Search for the cell housing the specified text and yield its [x, y] center coordinate. 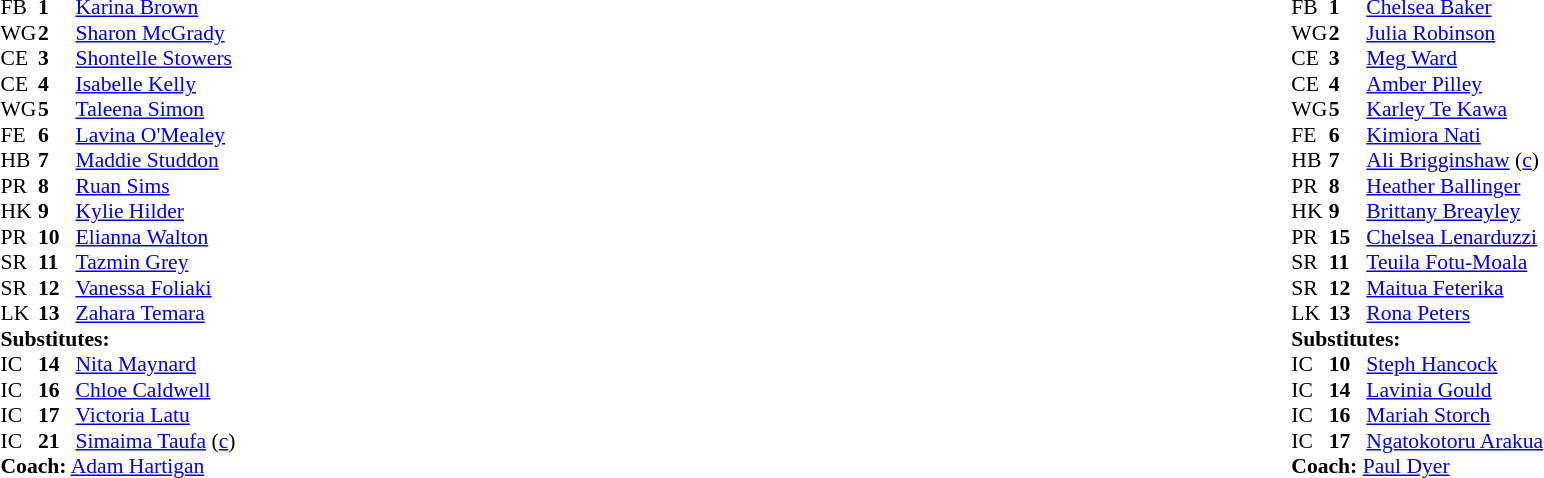
Heather Ballinger [1454, 186]
Lavina O'Mealey [156, 135]
Simaima Taufa (c) [156, 441]
Shontelle Stowers [156, 59]
Meg Ward [1454, 59]
Isabelle Kelly [156, 84]
Taleena Simon [156, 109]
Ali Brigginshaw (c) [1454, 161]
Elianna Walton [156, 237]
Steph Hancock [1454, 365]
Mariah Storch [1454, 415]
Julia Robinson [1454, 33]
Karley Te Kawa [1454, 109]
Ngatokotoru Arakua [1454, 441]
Tazmin Grey [156, 263]
Chelsea Lenarduzzi [1454, 237]
Sharon McGrady [156, 33]
Amber Pilley [1454, 84]
21 [57, 441]
Maddie Studdon [156, 161]
Ruan Sims [156, 186]
Brittany Breayley [1454, 211]
Nita Maynard [156, 365]
15 [1348, 237]
Rona Peters [1454, 313]
Kylie Hilder [156, 211]
Teuila Fotu-Moala [1454, 263]
Vanessa Foliaki [156, 288]
Kimiora Nati [1454, 135]
Maitua Feterika [1454, 288]
Chloe Caldwell [156, 390]
Victoria Latu [156, 415]
Zahara Temara [156, 313]
Lavinia Gould [1454, 390]
